Find where the given text appears and provide that cell's center as [x, y] coordinate. 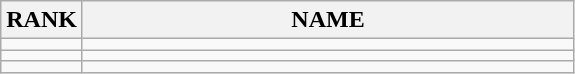
NAME [328, 20]
RANK [42, 20]
